Extract the [x, y] coordinate from the center of the cell holding the provided text.  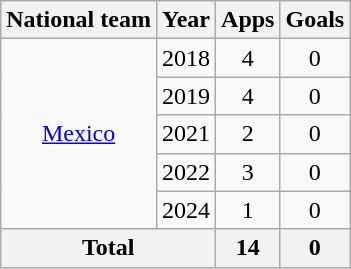
Total [108, 248]
2019 [186, 96]
14 [248, 248]
2018 [186, 58]
2024 [186, 210]
1 [248, 210]
2021 [186, 134]
2 [248, 134]
Mexico [79, 134]
Year [186, 20]
2022 [186, 172]
3 [248, 172]
Goals [315, 20]
National team [79, 20]
Apps [248, 20]
